Identify which cell holds the provided text, then report its (x, y) central coordinate. 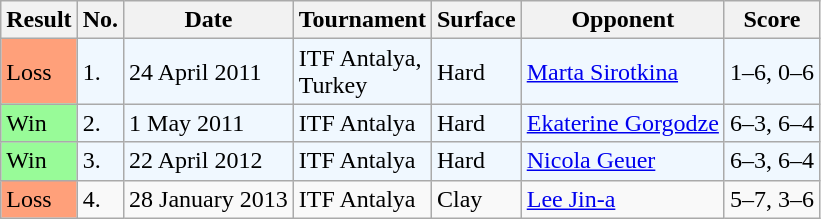
2. (100, 123)
Surface (476, 20)
Tournament (362, 20)
Nicola Geuer (622, 161)
4. (100, 199)
1 May 2011 (209, 123)
No. (100, 20)
Clay (476, 199)
28 January 2013 (209, 199)
1–6, 0–6 (772, 72)
24 April 2011 (209, 72)
3. (100, 161)
Date (209, 20)
Ekaterine Gorgodze (622, 123)
Score (772, 20)
Result (39, 20)
Marta Sirotkina (622, 72)
Opponent (622, 20)
22 April 2012 (209, 161)
Lee Jin-a (622, 199)
5–7, 3–6 (772, 199)
ITF Antalya, Turkey (362, 72)
1. (100, 72)
